For the text-containing cell, return its midpoint in [X, Y] coordinate format. 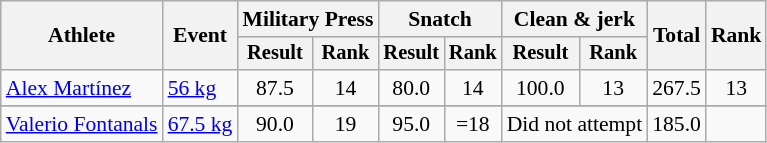
Military Press [308, 19]
Snatch [440, 19]
80.0 [411, 88]
267.5 [676, 88]
Athlete [82, 36]
100.0 [540, 88]
Valerio Fontanals [82, 124]
Event [200, 36]
19 [345, 124]
=18 [473, 124]
Alex Martínez [82, 88]
Clean & jerk [575, 19]
95.0 [411, 124]
87.5 [274, 88]
Did not attempt [575, 124]
Total [676, 36]
56 kg [200, 88]
90.0 [274, 124]
67.5 kg [200, 124]
185.0 [676, 124]
